From the cell containing the given text, extract its center point as [X, Y] coordinate. 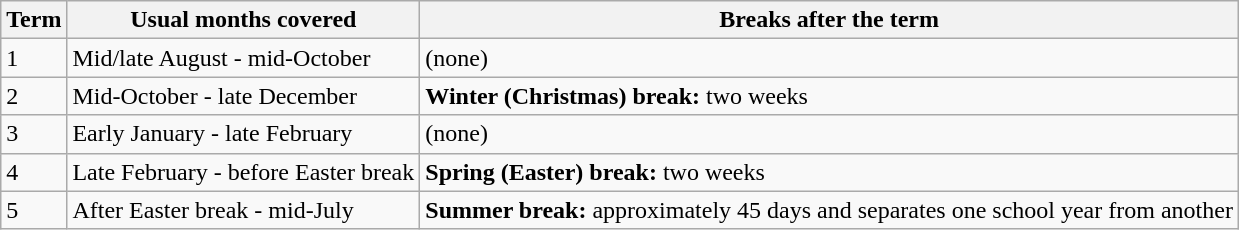
After Easter break - mid-July [244, 210]
Mid-October - late December [244, 96]
5 [34, 210]
Usual months covered [244, 20]
4 [34, 172]
Spring (Easter) break: two weeks [830, 172]
Early January - late February [244, 134]
Mid/late August - mid-October [244, 58]
3 [34, 134]
1 [34, 58]
Term [34, 20]
Winter (Christmas) break: two weeks [830, 96]
2 [34, 96]
Breaks after the term [830, 20]
Late February - before Easter break [244, 172]
Summer break: approximately 45 days and separates one school year from another [830, 210]
